Pinpoint the cell where the given text exists, returning its [X, Y] midpoint coordinate. 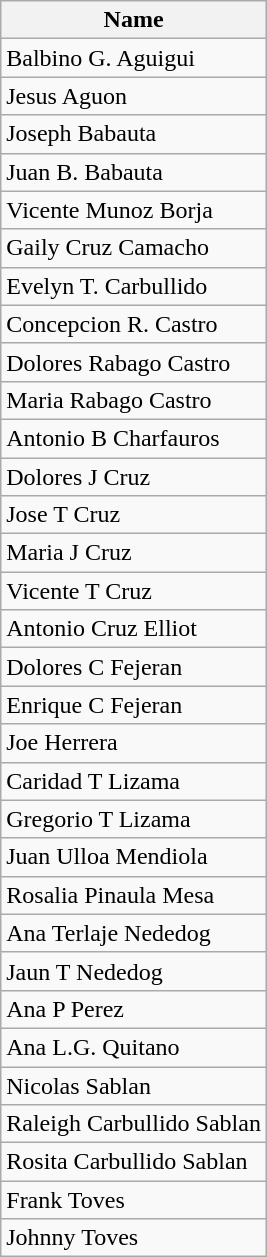
Gregorio T Lizama [134, 819]
Dolores J Cruz [134, 477]
Joseph Babauta [134, 134]
Ana P Perez [134, 1009]
Antonio Cruz Elliot [134, 629]
Ana Terlaje Nededog [134, 933]
Balbino G. Aguigui [134, 58]
Antonio B Charfauros [134, 438]
Concepcion R. Castro [134, 324]
Maria J Cruz [134, 553]
Jaun T Nededog [134, 971]
Raleigh Carbullido Sablan [134, 1124]
Rosita Carbullido Sablan [134, 1162]
Evelyn T. Carbullido [134, 286]
Johnny Toves [134, 1238]
Maria Rabago Castro [134, 400]
Rosalia Pinaula Mesa [134, 895]
Name [134, 20]
Caridad T Lizama [134, 781]
Gaily Cruz Camacho [134, 248]
Dolores Rabago Castro [134, 362]
Enrique C Fejeran [134, 705]
Nicolas Sablan [134, 1085]
Vicente T Cruz [134, 591]
Frank Toves [134, 1200]
Juan B. Babauta [134, 172]
Ana L.G. Quitano [134, 1047]
Jesus Aguon [134, 96]
Jose T Cruz [134, 515]
Juan Ulloa Mendiola [134, 857]
Vicente Munoz Borja [134, 210]
Joe Herrera [134, 743]
Dolores C Fejeran [134, 667]
